Identify which cell holds the provided text, then report its (x, y) central coordinate. 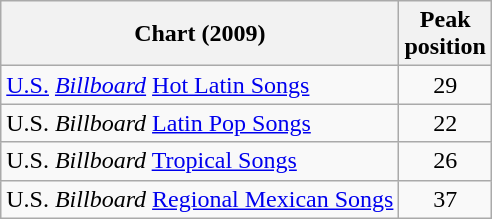
22 (445, 123)
U.S. Billboard Latin Pop Songs (200, 123)
26 (445, 161)
Peakposition (445, 34)
Chart (2009) (200, 34)
U.S. Billboard Hot Latin Songs (200, 85)
29 (445, 85)
U.S. Billboard Tropical Songs (200, 161)
U.S. Billboard Regional Mexican Songs (200, 199)
37 (445, 199)
